Determine the [x, y] coordinate at the center of the cell enclosing the given text.  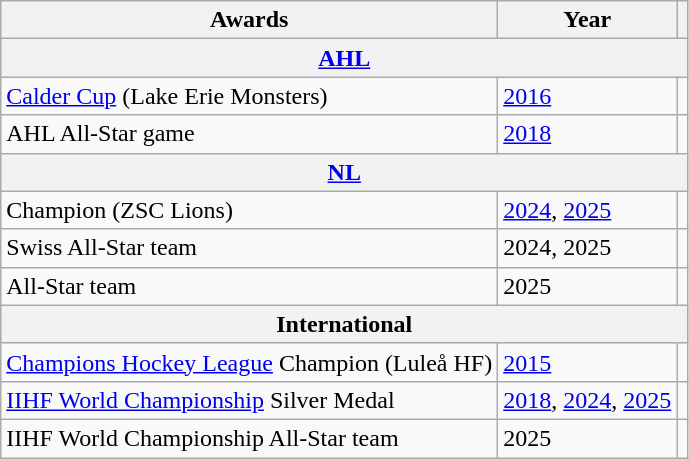
NL [344, 172]
IIHF World Championship Silver Medal [250, 400]
Swiss All-Star team [250, 248]
International [344, 324]
Year [588, 20]
All-Star team [250, 286]
2016 [588, 96]
Champions Hockey League Champion (Luleå HF) [250, 362]
IIHF World Championship All-Star team [250, 438]
2015 [588, 362]
Awards [250, 20]
2018, 2024, 2025 [588, 400]
AHL [344, 58]
Calder Cup (Lake Erie Monsters) [250, 96]
AHL All-Star game [250, 134]
Champion (ZSC Lions) [250, 210]
2018 [588, 134]
